Search for the cell housing the specified text and yield its (x, y) center coordinate. 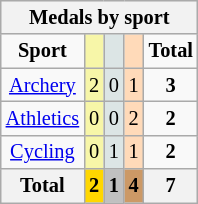
Sport (42, 51)
4 (134, 186)
3 (171, 85)
Archery (42, 85)
7 (171, 186)
Athletics (42, 118)
Cycling (42, 152)
Medals by sport (100, 17)
